Determine the [x, y] coordinate at the center of the cell enclosing the given text.  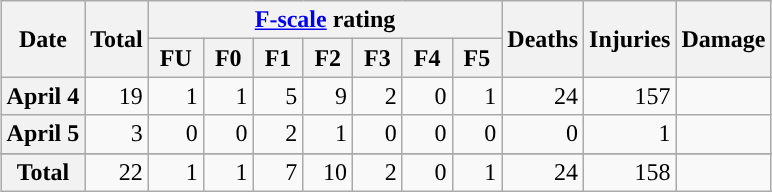
22 [117, 172]
Damage [724, 39]
3 [117, 134]
Injuries [630, 39]
7 [278, 172]
19 [117, 96]
F4 [427, 58]
F1 [278, 58]
157 [630, 96]
April 5 [43, 134]
9 [328, 96]
10 [328, 172]
Deaths [543, 39]
FU [176, 58]
5 [278, 96]
158 [630, 172]
F2 [328, 58]
F3 [378, 58]
April 4 [43, 96]
F-scale rating [324, 20]
Date [43, 39]
F5 [477, 58]
F0 [228, 58]
